Scan for the cell matching the given text and deliver its (X, Y) coordinate at center. 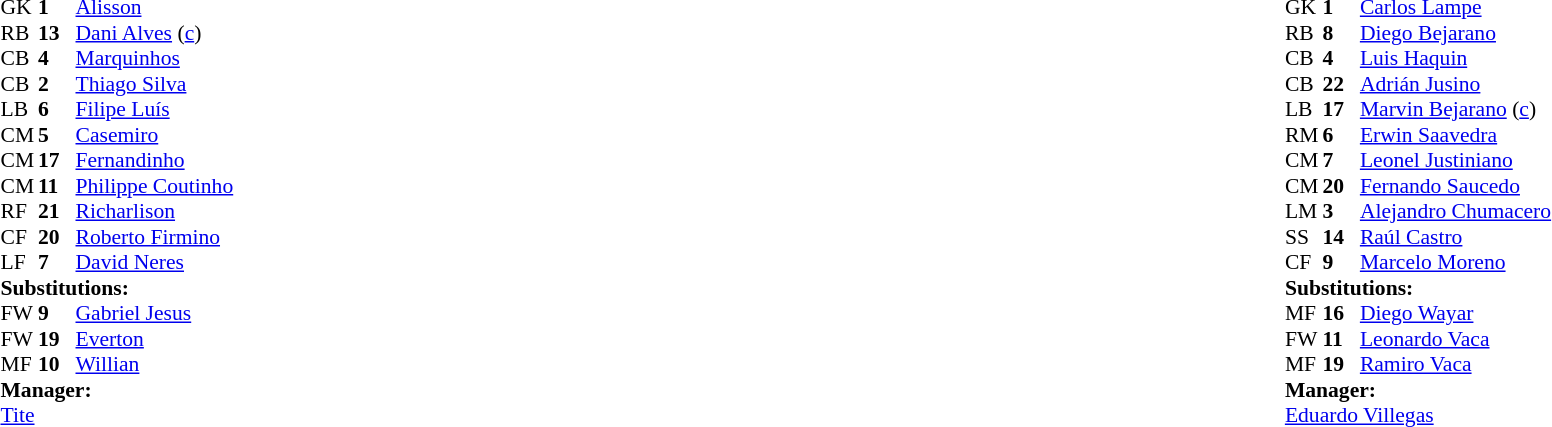
Erwin Saavedra (1456, 135)
Gabriel Jesus (155, 313)
Willian (155, 365)
Leonardo Vaca (1456, 339)
Fernando Saucedo (1456, 186)
22 (1341, 84)
Dani Alves (c) (155, 33)
SS (1304, 237)
Marcelo Moreno (1456, 263)
Ramiro Vaca (1456, 365)
Marquinhos (155, 59)
Richarlison (155, 211)
RM (1304, 135)
Casemiro (155, 135)
3 (1341, 211)
Fernandinho (155, 161)
Leonel Justiniano (1456, 161)
David Neres (155, 263)
Raúl Castro (1456, 237)
10 (57, 365)
LM (1304, 211)
2 (57, 84)
14 (1341, 237)
RF (19, 211)
Luis Haquin (1456, 59)
Thiago Silva (155, 84)
16 (1341, 313)
Everton (155, 339)
LF (19, 263)
8 (1341, 33)
Diego Bejarano (1456, 33)
Marvin Bejarano (c) (1456, 109)
Alejandro Chumacero (1456, 211)
Roberto Firmino (155, 237)
Adrián Jusino (1456, 84)
Filipe Luís (155, 109)
5 (57, 135)
Philippe Coutinho (155, 186)
13 (57, 33)
Diego Wayar (1456, 313)
21 (57, 211)
